Provide the [x, y] coordinate of the cell's center where the given text is located.  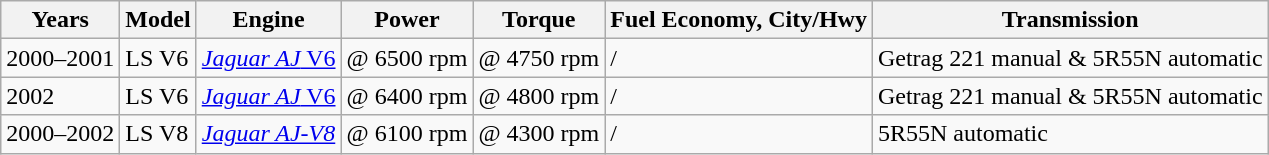
@ 4800 rpm [539, 96]
LS V8 [158, 134]
2000–2001 [60, 58]
Transmission [1070, 20]
2000–2002 [60, 134]
@ 6100 rpm [407, 134]
Years [60, 20]
@ 4750 rpm [539, 58]
@ 4300 rpm [539, 134]
Engine [268, 20]
@ 6400 rpm [407, 96]
Power [407, 20]
2002 [60, 96]
Model [158, 20]
@ 6500 rpm [407, 58]
Torque [539, 20]
Fuel Economy, City/Hwy [739, 20]
5R55N automatic [1070, 134]
Jaguar AJ-V8 [268, 134]
